Find where the given text appears and provide that cell's center as (X, Y) coordinate. 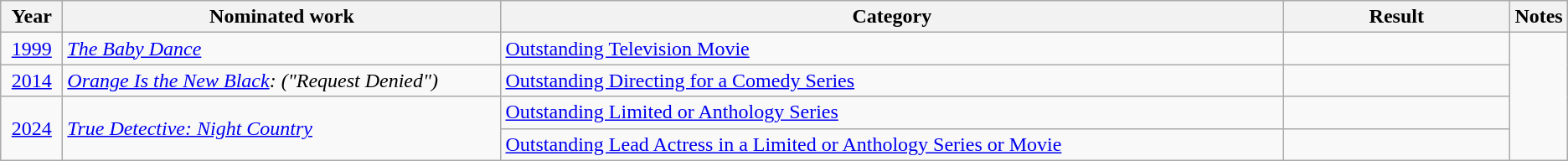
2024 (32, 128)
Result (1397, 17)
The Baby Dance (281, 49)
True Detective: Night Country (281, 128)
Outstanding Television Movie (892, 49)
Year (32, 17)
Orange Is the New Black: ("Request Denied") (281, 80)
Category (892, 17)
Outstanding Directing for a Comedy Series (892, 80)
Nominated work (281, 17)
Notes (1539, 17)
2014 (32, 80)
Outstanding Limited or Anthology Series (892, 112)
Outstanding Lead Actress in a Limited or Anthology Series or Movie (892, 144)
1999 (32, 49)
